Scan for the cell matching the given text and deliver its [X, Y] coordinate at center. 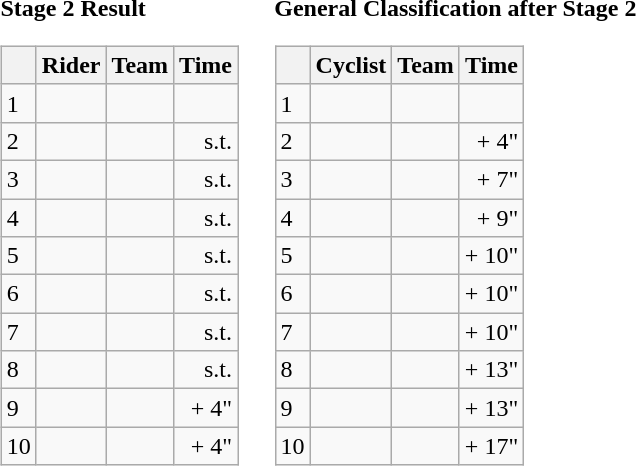
+ 9" [491, 217]
+ 17" [491, 446]
+ 7" [491, 179]
Cyclist [351, 65]
Rider [71, 65]
